Locate the cell with the specified text and output its (X, Y) center coordinate. 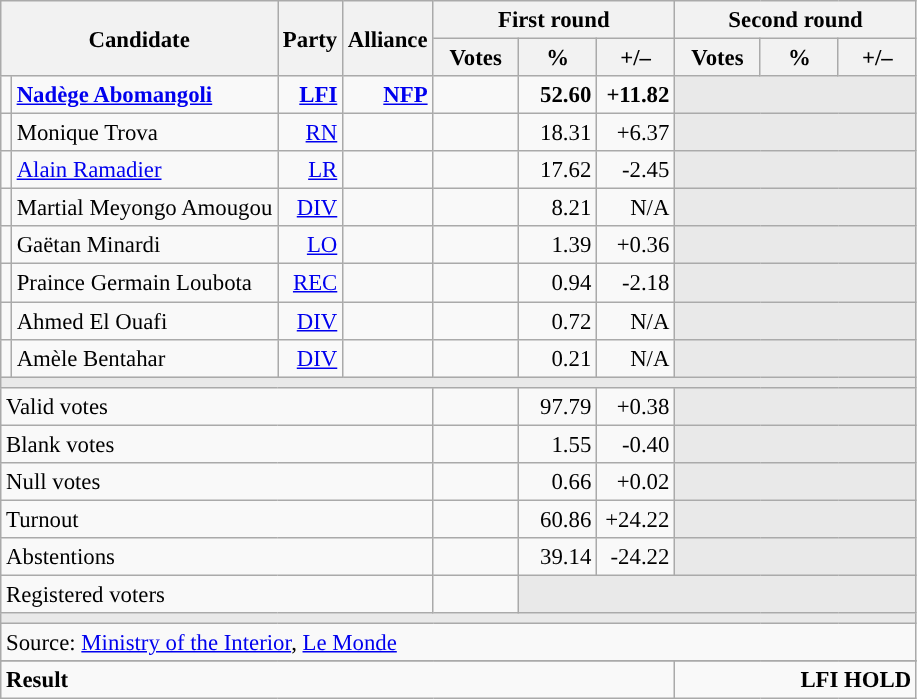
Result (338, 680)
+0.36 (636, 245)
52.60 (557, 95)
Blank votes (217, 444)
Nadège Abomangoli (144, 95)
+24.22 (636, 519)
0.66 (557, 482)
Ahmed El Ouafi (144, 321)
39.14 (557, 557)
REC (310, 283)
Party (310, 38)
+0.38 (636, 406)
1.39 (557, 245)
NFP (388, 95)
-2.18 (636, 283)
+6.37 (636, 133)
-2.45 (636, 170)
Monique Trova (144, 133)
Praince Germain Loubota (144, 283)
+0.02 (636, 482)
LO (310, 245)
Valid votes (217, 406)
Alliance (388, 38)
17.62 (557, 170)
8.21 (557, 208)
-24.22 (636, 557)
18.31 (557, 133)
97.79 (557, 406)
First round (554, 20)
LFI HOLD (796, 680)
Abstentions (217, 557)
Turnout (217, 519)
-0.40 (636, 444)
Second round (796, 20)
0.94 (557, 283)
Candidate (140, 38)
Registered voters (217, 594)
Alain Ramadier (144, 170)
+11.82 (636, 95)
Null votes (217, 482)
Source: Ministry of the Interior, Le Monde (459, 643)
1.55 (557, 444)
Amèle Bentahar (144, 358)
LFI (310, 95)
Martial Meyongo Amougou (144, 208)
60.86 (557, 519)
0.72 (557, 321)
0.21 (557, 358)
Gaëtan Minardi (144, 245)
LR (310, 170)
RN (310, 133)
